Detect which cell encompasses the target text, then output its [X, Y] center coordinate. 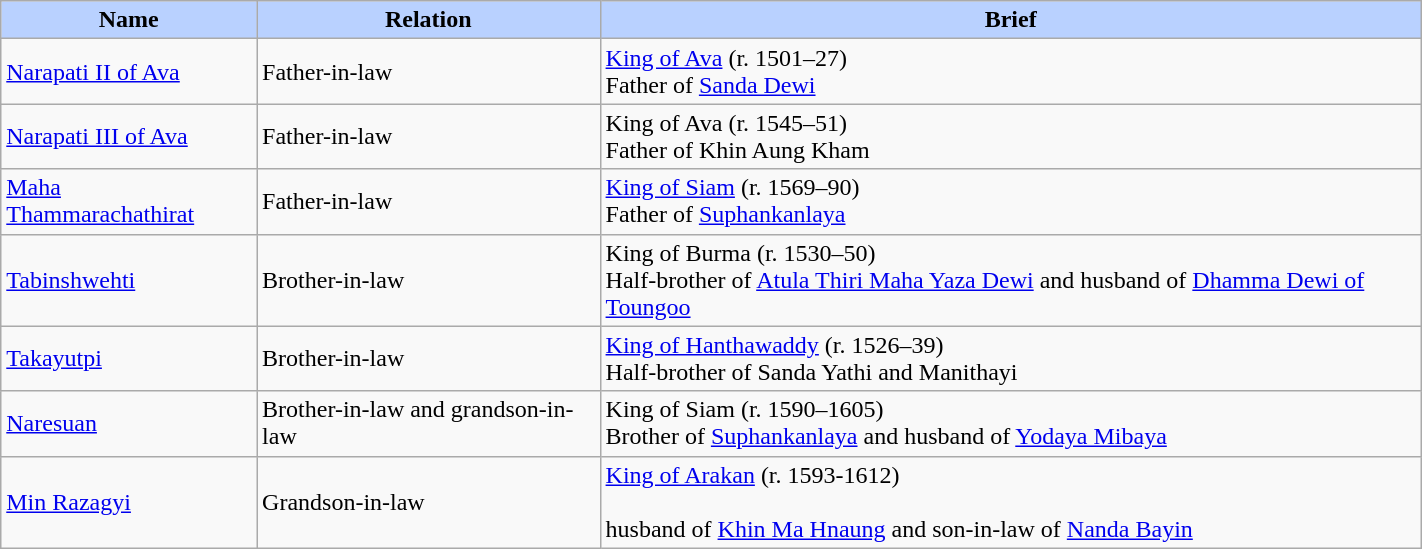
Maha Thammarachathirat [129, 202]
Tabinshwehti [129, 280]
Brief [1010, 20]
King of Arakan (r. 1593-1612) husband of Khin Ma Hnaung and son-in-law of Nanda Bayin [1010, 502]
King of Siam (r. 1569–90) Father of Suphankanlaya [1010, 202]
King of Siam (r. 1590–1605) Brother of Suphankanlaya and husband of Yodaya Mibaya [1010, 424]
Name [129, 20]
King of Hanthawaddy (r. 1526–39) Half-brother of Sanda Yathi and Manithayi [1010, 358]
King of Ava (r. 1501–27) Father of Sanda Dewi [1010, 72]
Naresuan [129, 424]
Narapati III of Ava [129, 136]
Takayutpi [129, 358]
Grandson-in-law [429, 502]
Brother-in-law and grandson-in-law [429, 424]
King of Ava (r. 1545–51) Father of Khin Aung Kham [1010, 136]
Narapati II of Ava [129, 72]
Relation [429, 20]
Min Razagyi [129, 502]
King of Burma (r. 1530–50) Half-brother of Atula Thiri Maha Yaza Dewi and husband of Dhamma Dewi of Toungoo [1010, 280]
